Pinpoint the cell where the given text exists, returning its (X, Y) midpoint coordinate. 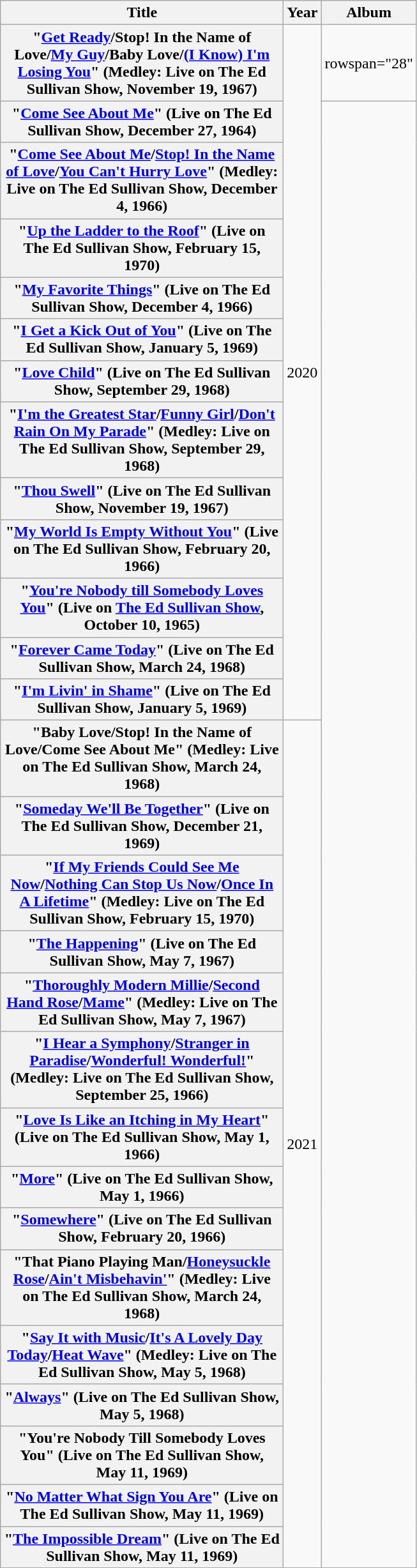
"Thou Swell" (Live on The Ed Sullivan Show, November 19, 1967) (142, 498)
Title (142, 13)
"My Favorite Things" (Live on The Ed Sullivan Show, December 4, 1966) (142, 298)
2020 (303, 373)
"Forever Came Today" (Live on The Ed Sullivan Show, March 24, 1968) (142, 658)
"If My Friends Could See Me Now/Nothing Can Stop Us Now/Once In A Lifetime" (Medley: Live on The Ed Sullivan Show, February 15, 1970) (142, 893)
"I'm Livin' in Shame" (Live on The Ed Sullivan Show, January 5, 1969) (142, 700)
"Up the Ladder to the Roof" (Live on The Ed Sullivan Show, February 15, 1970) (142, 248)
"The Happening" (Live on The Ed Sullivan Show, May 7, 1967) (142, 952)
"I Get a Kick Out of You" (Live on The Ed Sullivan Show, January 5, 1969) (142, 340)
"Come See About Me" (Live on The Ed Sullivan Show, December 27, 1964) (142, 121)
"Somewhere" (Live on The Ed Sullivan Show, February 20, 1966) (142, 1229)
"Love Child" (Live on The Ed Sullivan Show, September 29, 1968) (142, 381)
"Say It with Music/It's A Lovely Day Today/Heat Wave" (Medley: Live on The Ed Sullivan Show, May 5, 1968) (142, 1355)
"Get Ready/Stop! In the Name of Love/My Guy/Baby Love/(I Know) I'm Losing You" (Medley: Live on The Ed Sullivan Show, November 19, 1967) (142, 63)
"Love Is Like an Itching in My Heart" (Live on The Ed Sullivan Show, May 1, 1966) (142, 1137)
"I Hear a Symphony/Stranger in Paradise/Wonderful! Wonderful!" (Medley: Live on The Ed Sullivan Show, September 25, 1966) (142, 1069)
"Someday We'll Be Together" (Live on The Ed Sullivan Show, December 21, 1969) (142, 826)
"Baby Love/Stop! In the Name of Love/Come See About Me" (Medley: Live on The Ed Sullivan Show, March 24, 1968) (142, 759)
rowspan="28" (369, 63)
"Always" (Live on The Ed Sullivan Show, May 5, 1968) (142, 1405)
"You're Nobody Till Somebody Loves You" (Live on The Ed Sullivan Show, May 11, 1969) (142, 1455)
"I'm the Greatest Star/Funny Girl/Don't Rain On My Parade" (Medley: Live on The Ed Sullivan Show, September 29, 1968) (142, 439)
"The Impossible Dream" (Live on The Ed Sullivan Show, May 11, 1969) (142, 1547)
"That Piano Playing Man/Honeysuckle Rose/Ain't Misbehavin'" (Medley: Live on The Ed Sullivan Show, March 24, 1968) (142, 1288)
"No Matter What Sign You Are" (Live on The Ed Sullivan Show, May 11, 1969) (142, 1505)
"Thoroughly Modern Millie/Second Hand Rose/Mame" (Medley: Live on The Ed Sullivan Show, May 7, 1967) (142, 1002)
2021 (303, 1145)
Album (369, 13)
Year (303, 13)
"My World Is Empty Without You" (Live on The Ed Sullivan Show, February 20, 1966) (142, 549)
"You're Nobody till Somebody Loves You" (Live on The Ed Sullivan Show, October 10, 1965) (142, 607)
"Come See About Me/Stop! In the Name of Love/You Can't Hurry Love" (Medley: Live on The Ed Sullivan Show, December 4, 1966) (142, 180)
"More" (Live on The Ed Sullivan Show, May 1, 1966) (142, 1187)
